Determine the [x, y] coordinate at the center of the cell enclosing the given text.  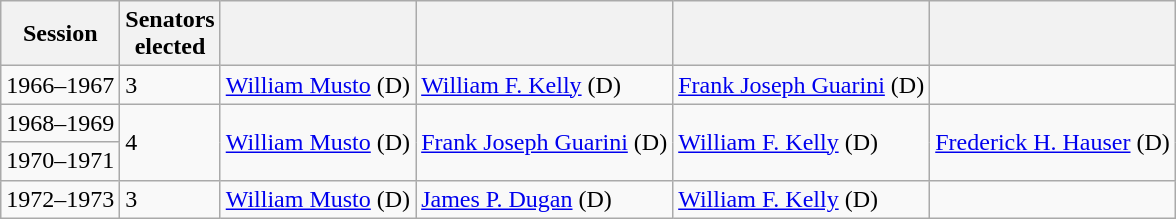
James P. Dugan (D) [544, 199]
4 [170, 142]
1968–1969 [60, 123]
Session [60, 34]
1970–1971 [60, 161]
Senatorselected [170, 34]
1972–1973 [60, 199]
Frederick H. Hauser (D) [1053, 142]
1966–1967 [60, 85]
